Determine the (x, y) coordinate at the center of the cell enclosing the given text.  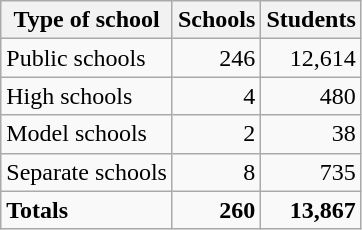
Public schools (87, 58)
Students (311, 20)
735 (311, 172)
High schools (87, 96)
8 (216, 172)
12,614 (311, 58)
13,867 (311, 210)
246 (216, 58)
4 (216, 96)
260 (216, 210)
Separate schools (87, 172)
Type of school (87, 20)
2 (216, 134)
Totals (87, 210)
Model schools (87, 134)
480 (311, 96)
Schools (216, 20)
38 (311, 134)
